Determine the [X, Y] coordinate at the center of the cell enclosing the given text.  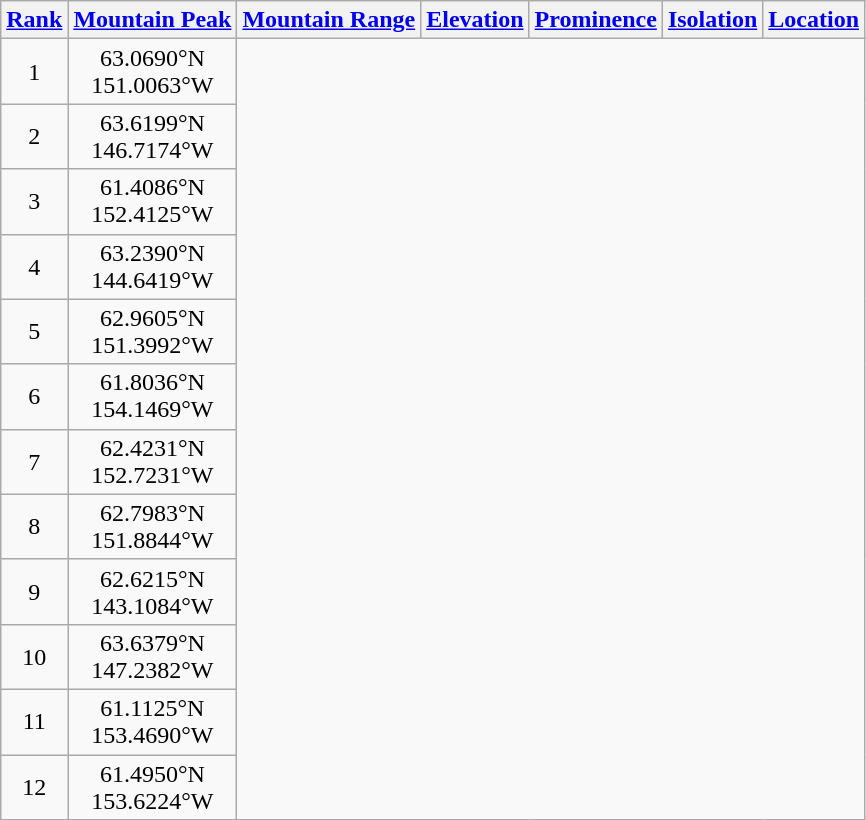
62.9605°N151.3992°W [152, 332]
61.8036°N154.1469°W [152, 396]
Elevation [475, 20]
8 [34, 526]
Rank [34, 20]
Mountain Peak [152, 20]
63.6199°N146.7174°W [152, 136]
7 [34, 462]
5 [34, 332]
2 [34, 136]
10 [34, 656]
11 [34, 722]
Isolation [712, 20]
61.4950°N153.6224°W [152, 786]
3 [34, 202]
Prominence [596, 20]
4 [34, 266]
62.4231°N152.7231°W [152, 462]
Mountain Range [329, 20]
6 [34, 396]
63.2390°N144.6419°W [152, 266]
63.0690°N151.0063°W [152, 72]
61.4086°N152.4125°W [152, 202]
62.6215°N143.1084°W [152, 592]
9 [34, 592]
62.7983°N151.8844°W [152, 526]
Location [814, 20]
63.6379°N147.2382°W [152, 656]
61.1125°N153.4690°W [152, 722]
1 [34, 72]
12 [34, 786]
